Output the [x, y] coordinate of the center of the cell containing the given text.  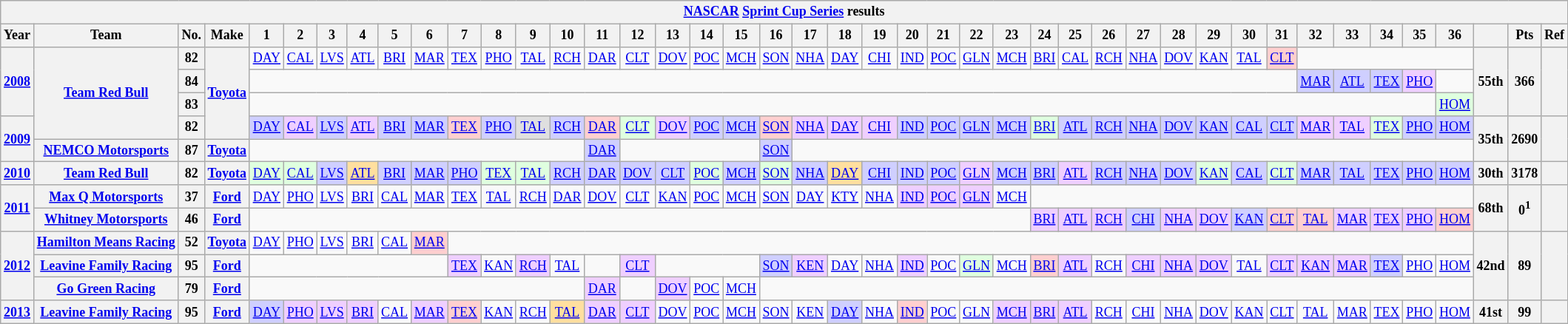
3178 [1524, 173]
41st [1490, 312]
5 [395, 36]
13 [673, 36]
12 [638, 36]
2011 [18, 208]
17 [810, 36]
20 [912, 36]
87 [191, 151]
52 [191, 243]
No. [191, 36]
27 [1143, 36]
26 [1108, 36]
1 [266, 36]
19 [880, 36]
8 [499, 36]
29 [1214, 36]
32 [1316, 36]
35 [1419, 36]
9 [533, 36]
Whitney Motorsports [106, 219]
01 [1524, 208]
22 [977, 36]
25 [1076, 36]
23 [1012, 36]
Max Q Motorsports [106, 197]
2 [300, 36]
33 [1353, 36]
3 [332, 36]
Ref [1555, 36]
Pts [1524, 36]
30 [1249, 36]
24 [1045, 36]
84 [191, 81]
2008 [18, 81]
2009 [18, 139]
366 [1524, 81]
Year [18, 36]
68th [1490, 208]
14 [707, 36]
16 [775, 36]
KTY [845, 197]
36 [1455, 36]
83 [191, 104]
10 [567, 36]
34 [1387, 36]
2010 [18, 173]
30th [1490, 173]
Team [106, 36]
2013 [18, 312]
11 [602, 36]
55th [1490, 81]
2690 [1524, 139]
Hamilton Means Racing [106, 243]
35th [1490, 139]
18 [845, 36]
37 [191, 197]
28 [1179, 36]
89 [1524, 266]
Go Green Racing [106, 288]
6 [429, 36]
NEMCO Motorsports [106, 151]
Make [226, 36]
21 [943, 36]
79 [191, 288]
15 [741, 36]
31 [1282, 36]
4 [363, 36]
NASCAR Sprint Cup Series results [784, 12]
7 [465, 36]
42nd [1490, 266]
46 [191, 219]
2012 [18, 266]
99 [1524, 312]
